Pinpoint the cell where the given text exists, returning its [x, y] midpoint coordinate. 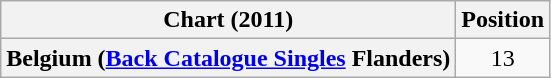
13 [503, 58]
Belgium (Back Catalogue Singles Flanders) [228, 58]
Position [503, 20]
Chart (2011) [228, 20]
